Pinpoint the cell where the given text exists, returning its (x, y) midpoint coordinate. 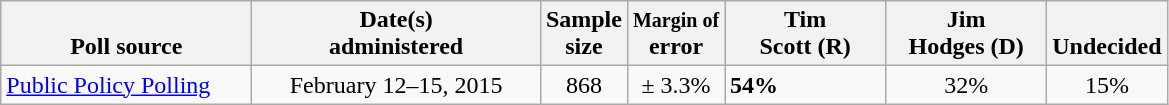
32% (966, 85)
Public Policy Polling (126, 85)
Samplesize (584, 34)
Margin oferror (676, 34)
JimHodges (D) (966, 34)
February 12–15, 2015 (396, 85)
15% (1107, 85)
Poll source (126, 34)
TimScott (R) (806, 34)
868 (584, 85)
54% (806, 85)
Undecided (1107, 34)
Date(s)administered (396, 34)
± 3.3% (676, 85)
